Identify which cell holds the provided text, then report its [x, y] central coordinate. 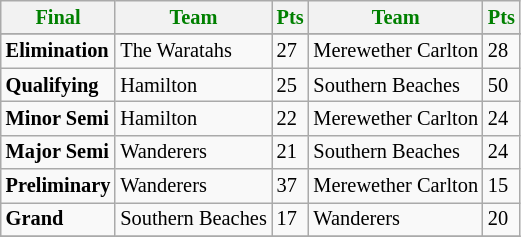
15 [502, 186]
17 [290, 219]
28 [502, 51]
25 [290, 85]
Grand [58, 219]
22 [290, 118]
50 [502, 85]
37 [290, 186]
27 [290, 51]
21 [290, 152]
Preliminary [58, 186]
Elimination [58, 51]
Final [58, 17]
The Waratahs [193, 51]
Minor Semi [58, 118]
20 [502, 219]
Major Semi [58, 152]
Qualifying [58, 85]
